Identify which cell holds the provided text, then report its [x, y] central coordinate. 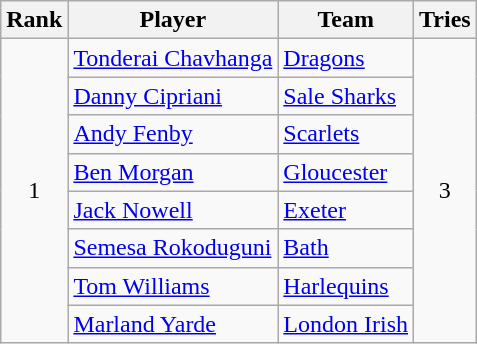
Andy Fenby [173, 134]
Sale Sharks [346, 96]
London Irish [346, 324]
Dragons [346, 58]
Marland Yarde [173, 324]
Scarlets [346, 134]
Tries [446, 20]
Jack Nowell [173, 210]
Rank [34, 20]
1 [34, 191]
Bath [346, 248]
Gloucester [346, 172]
Danny Cipriani [173, 96]
Harlequins [346, 286]
Tonderai Chavhanga [173, 58]
Tom Williams [173, 286]
Semesa Rokoduguni [173, 248]
Ben Morgan [173, 172]
Exeter [346, 210]
Team [346, 20]
Player [173, 20]
3 [446, 191]
